Search for the cell housing the specified text and yield its (X, Y) center coordinate. 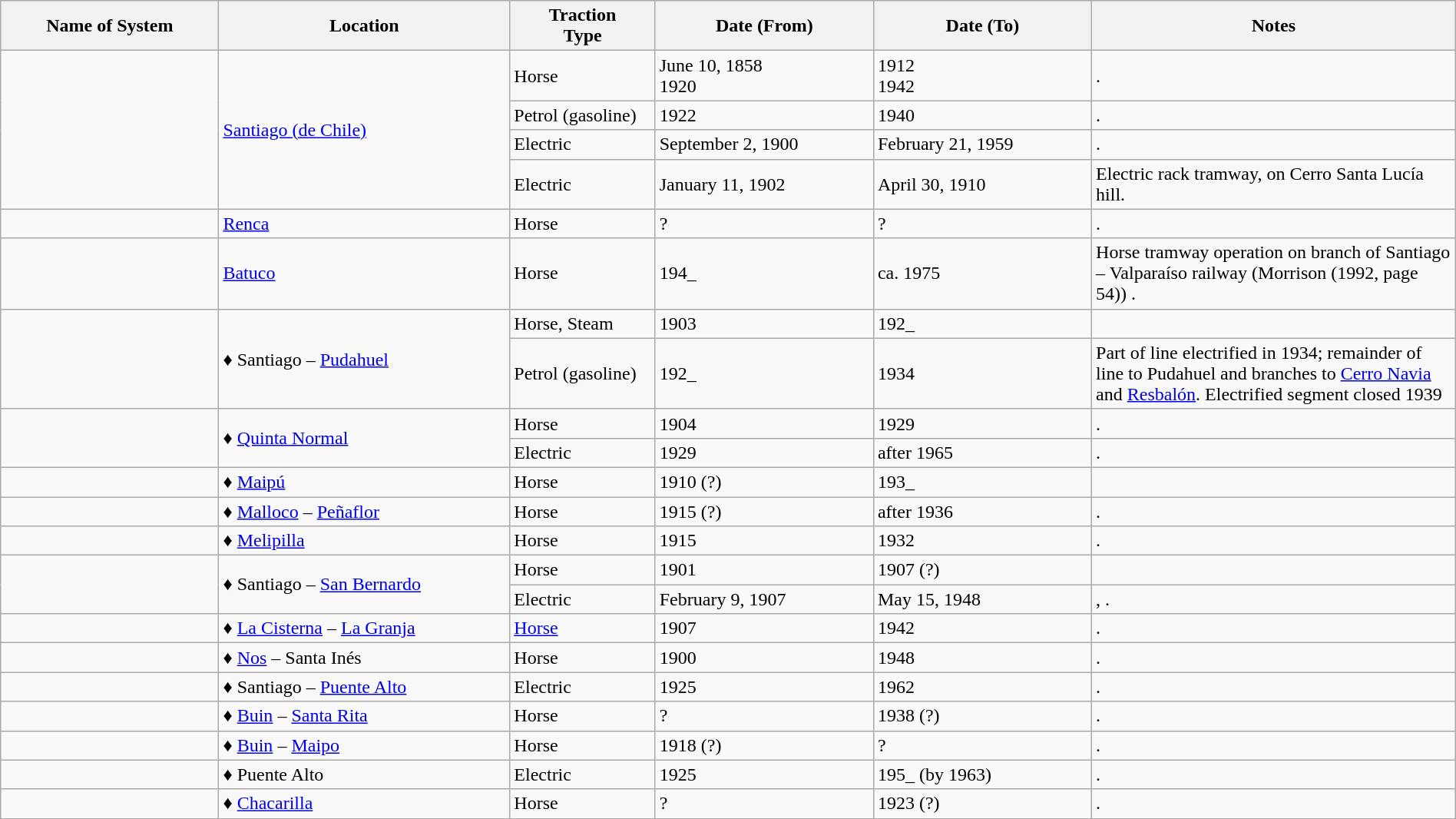
Notes (1274, 26)
February 9, 1907 (764, 599)
♦ Chacarilla (364, 804)
Location (364, 26)
195_ (by 1963) (982, 774)
♦ Malloco – Peñaflor (364, 511)
Horse tramway operation on branch of Santiago – Valparaíso railway (Morrison (1992, page 54)) . (1274, 274)
1938 (?) (982, 716)
January 11, 1902 (764, 184)
1907 (?) (982, 570)
1932 (982, 541)
TractionType (582, 26)
Renca (364, 224)
April 30, 1910 (982, 184)
193_ (982, 482)
1901 (764, 570)
1922 (764, 115)
1903 (764, 323)
1915 (764, 541)
♦ Maipú (364, 482)
1923 (?) (982, 804)
♦ Melipilla (364, 541)
♦ Santiago – Pudahuel (364, 359)
September 2, 1900 (764, 144)
♦ Santiago – Puente Alto (364, 687)
1904 (764, 423)
1915 (?) (764, 511)
Date (From) (764, 26)
♦ La Cisterna – La Granja (364, 628)
194_ (764, 274)
after 1936 (982, 511)
1910 (?) (764, 482)
June 10, 18581920 (764, 75)
1942 (982, 628)
Batuco (364, 274)
after 1965 (982, 453)
1918 (?) (764, 745)
19121942 (982, 75)
Electric rack tramway, on Cerro Santa Lucía hill. (1274, 184)
♦ Quinta Normal (364, 438)
Part of line electrified in 1934; remainder of line to Pudahuel and branches to Cerro Navia and Resbalón. Electrified segment closed 1939 (1274, 373)
ca. 1975 (982, 274)
♦ Buin – Santa Rita (364, 716)
Date (To) (982, 26)
1962 (982, 687)
1900 (764, 658)
Horse, Steam (582, 323)
February 21, 1959 (982, 144)
1948 (982, 658)
May 15, 1948 (982, 599)
♦ Puente Alto (364, 774)
♦ Santiago – San Bernardo (364, 585)
1907 (764, 628)
♦ Nos – Santa Inés (364, 658)
1934 (982, 373)
♦ Buin – Maipo (364, 745)
Santiago (de Chile) (364, 130)
Name of System (110, 26)
1940 (982, 115)
, . (1274, 599)
